Pinpoint the cell where the given text exists, returning its (X, Y) midpoint coordinate. 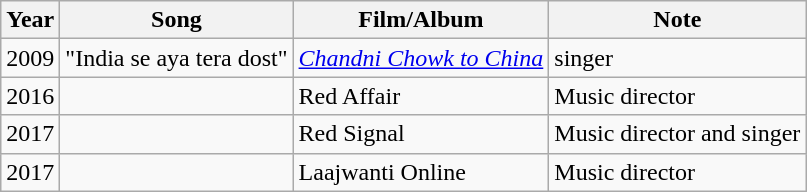
Note (678, 20)
2009 (30, 58)
Music director and singer (678, 134)
Red Signal (421, 134)
"India se aya tera dost" (176, 58)
Song (176, 20)
Laajwanti Online (421, 172)
Red Affair (421, 96)
2016 (30, 96)
singer (678, 58)
Film/Album (421, 20)
Year (30, 20)
Chandni Chowk to China (421, 58)
